Output the (X, Y) coordinate of the center of the cell containing the given text.  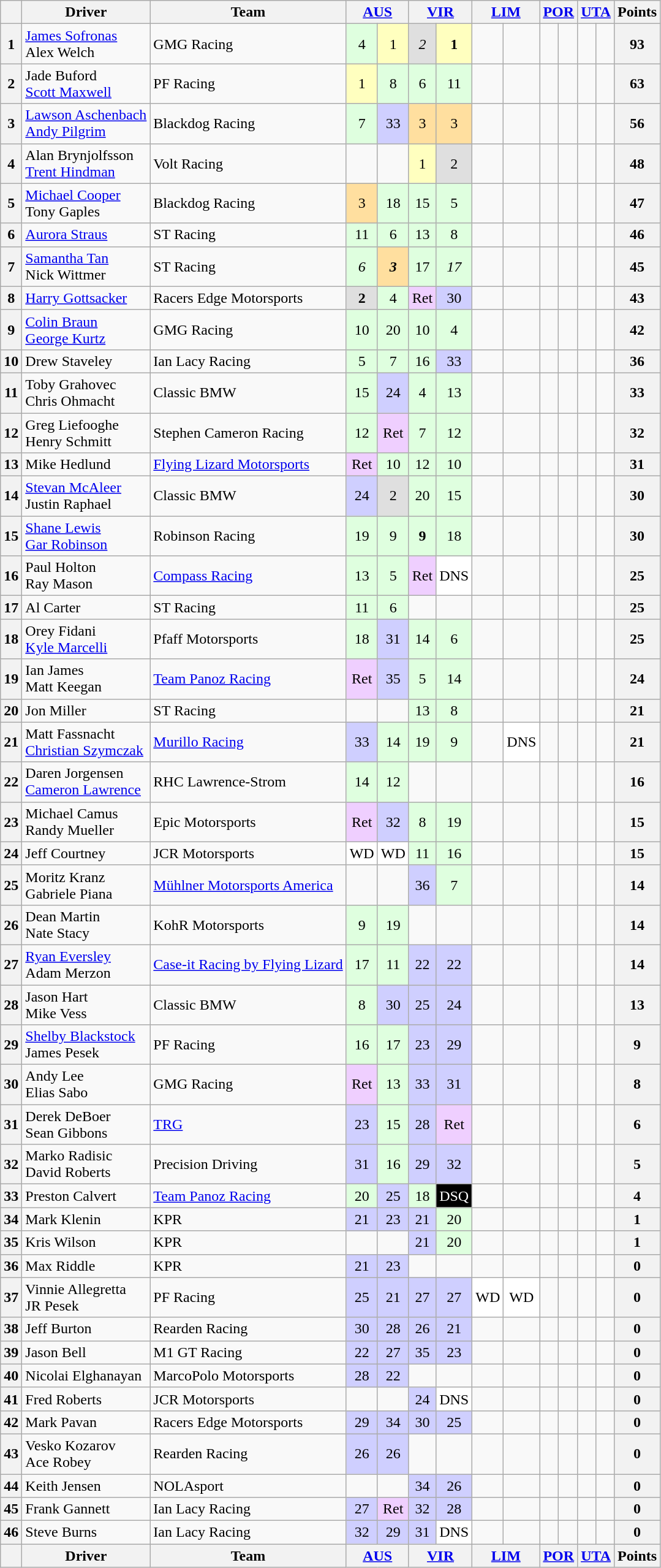
Precision Driving (248, 1165)
93 (637, 44)
Alan Brynjolfsson Trent Hindman (86, 163)
48 (637, 163)
Orey Fidani Kyle Marcelli (86, 639)
Mark Klenin (86, 1219)
Steve Burns (86, 1532)
47 (637, 204)
Michael Cooper Tony Gaples (86, 204)
Volt Racing (248, 163)
James Sofronas Alex Welch (86, 44)
Case-it Racing by Flying Lizard (248, 965)
38 (11, 1329)
Stephen Cameron Racing (248, 433)
Flying Lizard Motorsports (248, 465)
39 (11, 1352)
Jade Buford Scott Maxwell (86, 83)
Moritz Kranz Gabriele Piana (86, 885)
Jeff Courtney (86, 853)
RHC Lawrence-Strom (248, 782)
Nicolai Elghanayan (86, 1376)
Murillo Racing (248, 742)
Jason Bell (86, 1352)
Matt Fassnacht Christian Szymczak (86, 742)
Al Carter (86, 607)
Max Riddle (86, 1266)
Michael Camus Randy Mueller (86, 821)
Vesko Kozarov Ace Robey (86, 1454)
Pfaff Motorsports (248, 639)
Kris Wilson (86, 1243)
Harry Gottsacker (86, 298)
Robinson Racing (248, 536)
Jon Miller (86, 710)
Keith Jensen (86, 1485)
KohR Motorsports (248, 924)
Frank Gannett (86, 1509)
NOLAsport (248, 1485)
Samantha Tan Nick Wittmer (86, 266)
Daren Jorgensen Cameron Lawrence (86, 782)
Ryan Eversley Adam Merzon (86, 965)
41 (11, 1399)
40 (11, 1376)
Aurora Straus (86, 235)
44 (11, 1485)
Ian James Matt Keegan (86, 679)
Fred Roberts (86, 1399)
Dean Martin Nate Stacy (86, 924)
Mike Hedlund (86, 465)
Shane Lewis Gar Robinson (86, 536)
Mühlner Motorsports America (248, 885)
Preston Calvert (86, 1196)
Drew Staveley (86, 361)
Marko Radisic David Roberts (86, 1165)
Toby Grahovec Chris Ohmacht (86, 392)
56 (637, 124)
Colin Braun George Kurtz (86, 330)
Lawson Aschenbach Andy Pilgrim (86, 124)
Mark Pavan (86, 1422)
Stevan McAleer Justin Raphael (86, 497)
TRG (248, 1124)
Vinnie Allegretta JR Pesek (86, 1297)
Paul Holton Ray Mason (86, 576)
Jeff Burton (86, 1329)
Compass Racing (248, 576)
Derek DeBoer Sean Gibbons (86, 1124)
Epic Motorsports (248, 821)
63 (637, 83)
MarcoPolo Motorsports (248, 1376)
DSQ (455, 1196)
Andy Lee Elias Sabo (86, 1085)
Jason Hart Mike Vess (86, 1004)
Greg Liefooghe Henry Schmitt (86, 433)
M1 GT Racing (248, 1352)
Shelby Blackstock James Pesek (86, 1045)
37 (11, 1297)
